Return the (x, y) coordinate for the center point of the cell that contains the specified text.  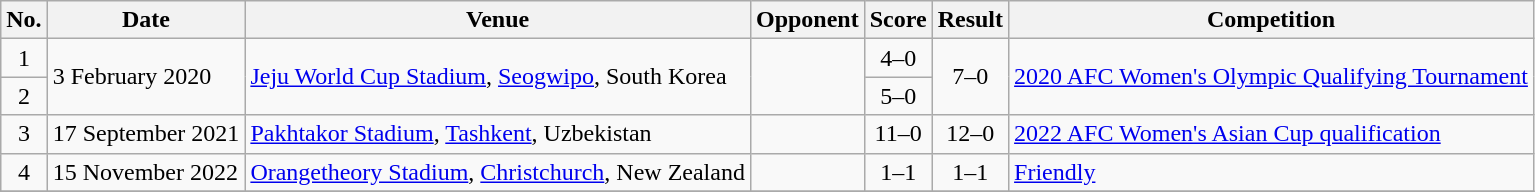
3 (24, 134)
17 September 2021 (146, 134)
Score (898, 20)
Pakhtakor Stadium, Tashkent, Uzbekistan (498, 134)
3 February 2020 (146, 77)
4–0 (898, 58)
11–0 (898, 134)
No. (24, 20)
Opponent (807, 20)
2 (24, 96)
12–0 (970, 134)
Result (970, 20)
2022 AFC Women's Asian Cup qualification (1272, 134)
2020 AFC Women's Olympic Qualifying Tournament (1272, 77)
15 November 2022 (146, 172)
1 (24, 58)
4 (24, 172)
Jeju World Cup Stadium, Seogwipo, South Korea (498, 77)
Date (146, 20)
5–0 (898, 96)
Orangetheory Stadium, Christchurch, New Zealand (498, 172)
Friendly (1272, 172)
Venue (498, 20)
7–0 (970, 77)
Competition (1272, 20)
